From the cell containing the given text, extract its center point as [X, Y] coordinate. 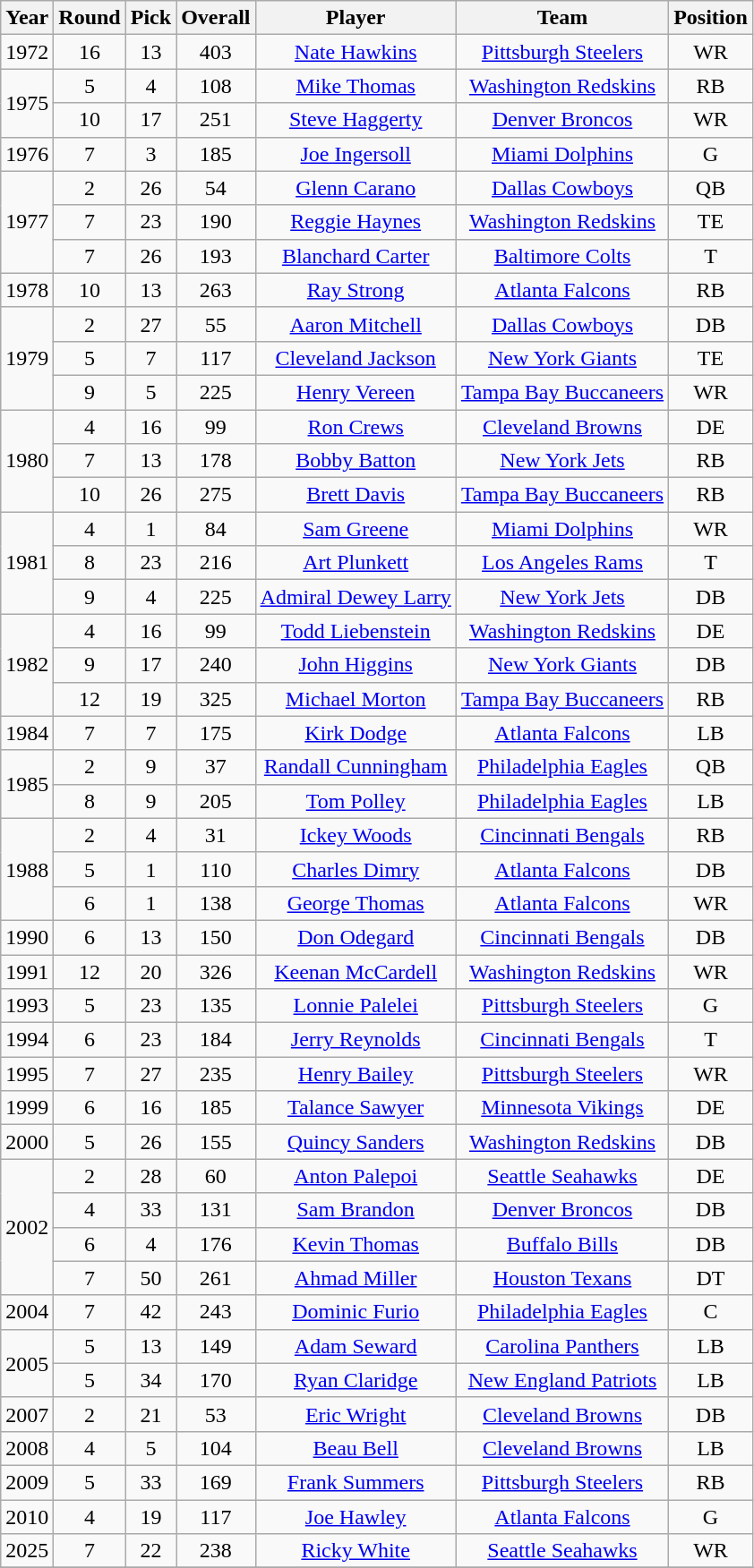
170 [216, 1380]
50 [150, 1278]
Overall [216, 18]
2004 [27, 1312]
Ricky White [356, 1551]
Minnesota Vikings [562, 1108]
28 [150, 1176]
325 [216, 699]
60 [216, 1176]
1999 [27, 1108]
Kirk Dodge [356, 733]
1991 [27, 971]
2010 [27, 1517]
2005 [27, 1363]
240 [216, 665]
Eric Wright [356, 1414]
20 [150, 971]
34 [150, 1380]
1990 [27, 937]
216 [216, 563]
Ahmad Miller [356, 1278]
2025 [27, 1551]
Houston Texans [562, 1278]
1994 [27, 1040]
2007 [27, 1414]
131 [216, 1210]
2009 [27, 1482]
Sam Brandon [356, 1210]
104 [216, 1448]
Bobby Batton [356, 461]
Los Angeles Rams [562, 563]
1982 [27, 665]
193 [216, 256]
1985 [27, 784]
149 [216, 1346]
Anton Palepoi [356, 1176]
175 [216, 733]
Ickey Woods [356, 835]
Kevin Thomas [356, 1244]
2008 [27, 1448]
205 [216, 801]
84 [216, 529]
Admiral Dewey Larry [356, 597]
Steve Haggerty [356, 120]
Keenan McCardell [356, 971]
1984 [27, 733]
Brett Davis [356, 495]
326 [216, 971]
Team [562, 18]
Blanchard Carter [356, 256]
Tom Polley [356, 801]
176 [216, 1244]
Ryan Claridge [356, 1380]
1980 [27, 461]
Jerry Reynolds [356, 1040]
1988 [27, 869]
Nate Hawkins [356, 52]
Reggie Haynes [356, 222]
2000 [27, 1142]
178 [216, 461]
42 [150, 1312]
108 [216, 86]
1972 [27, 52]
Frank Summers [356, 1482]
235 [216, 1074]
John Higgins [356, 665]
1979 [27, 358]
1981 [27, 563]
403 [216, 52]
Sam Greene [356, 529]
Charles Dimry [356, 869]
Ray Strong [356, 290]
37 [216, 767]
Joe Hawley [356, 1517]
238 [216, 1551]
150 [216, 937]
Don Odegard [356, 937]
184 [216, 1040]
Position [711, 18]
1976 [27, 154]
Dominic Furio [356, 1312]
263 [216, 290]
Aaron Mitchell [356, 324]
George Thomas [356, 903]
1995 [27, 1074]
Adam Seward [356, 1346]
169 [216, 1482]
Michael Morton [356, 699]
Baltimore Colts [562, 256]
21 [150, 1414]
Ron Crews [356, 427]
Todd Liebenstein [356, 631]
Art Plunkett [356, 563]
22 [150, 1551]
Round [90, 18]
1993 [27, 1006]
Mike Thomas [356, 86]
New England Patriots [562, 1380]
Henry Bailey [356, 1074]
Year [27, 18]
Beau Bell [356, 1448]
261 [216, 1278]
251 [216, 120]
190 [216, 222]
31 [216, 835]
DT [711, 1278]
C [711, 1312]
Glenn Carano [356, 188]
2002 [27, 1227]
Joe Ingersoll [356, 154]
Pick [150, 18]
155 [216, 1142]
Quincy Sanders [356, 1142]
Henry Vereen [356, 392]
Buffalo Bills [562, 1244]
138 [216, 903]
Randall Cunningham [356, 767]
1975 [27, 103]
Talance Sawyer [356, 1108]
110 [216, 869]
275 [216, 495]
Player [356, 18]
3 [150, 154]
Cleveland Jackson [356, 358]
243 [216, 1312]
135 [216, 1006]
1977 [27, 222]
1978 [27, 290]
Lonnie Palelei [356, 1006]
Carolina Panthers [562, 1346]
55 [216, 324]
54 [216, 188]
53 [216, 1414]
